Provide the (x, y) coordinate of the cell's center where the given text is located.  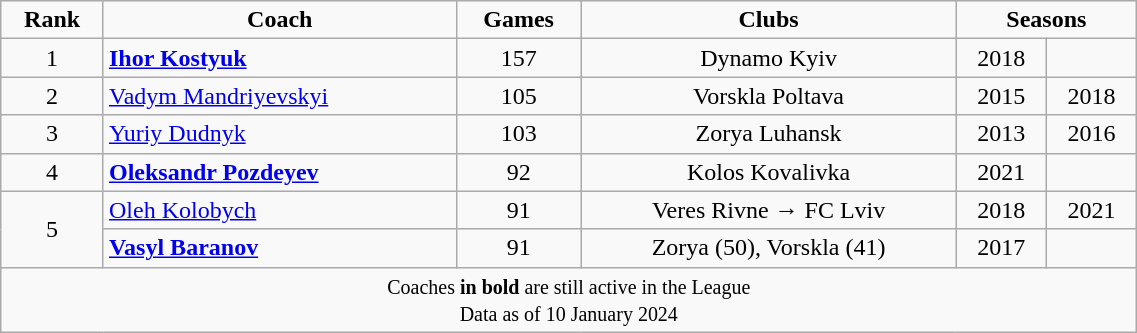
2017 (1001, 248)
5 (52, 229)
Dynamo Kyiv (768, 58)
1 (52, 58)
Clubs (768, 20)
4 (52, 172)
2 (52, 96)
Vasyl Baranov (280, 248)
2015 (1001, 96)
Kolos Kovalivka (768, 172)
105 (518, 96)
Oleh Kolobych (280, 210)
Seasons (1046, 20)
Rank (52, 20)
Yuriy Dudnyk (280, 134)
103 (518, 134)
Coach (280, 20)
3 (52, 134)
Games (518, 20)
157 (518, 58)
Veres Rivne → FC Lviv (768, 210)
2013 (1001, 134)
Coaches in bold are still active in the LeagueData as of 10 January 2024 (569, 300)
Vorskla Poltava (768, 96)
Zorya Luhansk (768, 134)
Ihor Kostyuk (280, 58)
2016 (1091, 134)
Vadym Mandriyevskyi (280, 96)
92 (518, 172)
Oleksandr Pozdeyev (280, 172)
Zorya (50), Vorskla (41) (768, 248)
